Find where the given text appears and provide that cell's center as (X, Y) coordinate. 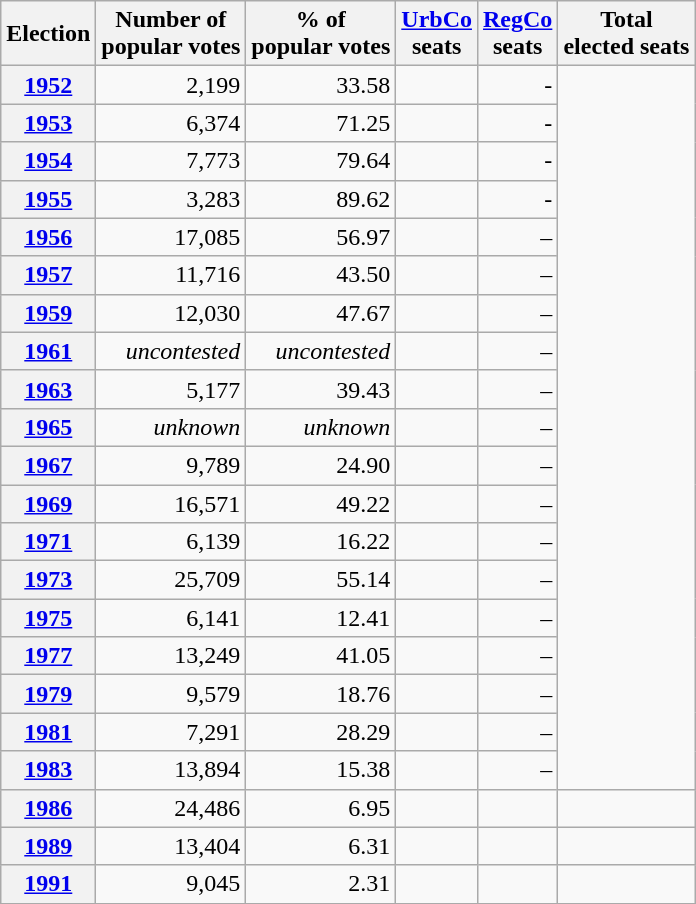
16.22 (321, 542)
6,374 (171, 123)
1963 (48, 389)
1965 (48, 427)
Election (48, 34)
71.25 (321, 123)
5,177 (171, 389)
1991 (48, 884)
3,283 (171, 199)
24.90 (321, 465)
7,291 (171, 732)
43.50 (321, 275)
1953 (48, 123)
1986 (48, 808)
28.29 (321, 732)
15.38 (321, 770)
12.41 (321, 618)
17,085 (171, 237)
1981 (48, 732)
47.67 (321, 313)
Number ofpopular votes (171, 34)
Totalelected seats (626, 34)
6,141 (171, 618)
25,709 (171, 580)
1979 (48, 694)
6,139 (171, 542)
79.64 (321, 161)
9,045 (171, 884)
1975 (48, 618)
6.95 (321, 808)
33.58 (321, 85)
6.31 (321, 846)
1959 (48, 313)
7,773 (171, 161)
55.14 (321, 580)
1961 (48, 351)
18.76 (321, 694)
41.05 (321, 656)
89.62 (321, 199)
13,249 (171, 656)
1983 (48, 770)
1969 (48, 503)
1952 (48, 85)
39.43 (321, 389)
2,199 (171, 85)
1967 (48, 465)
1971 (48, 542)
1957 (48, 275)
16,571 (171, 503)
1955 (48, 199)
13,404 (171, 846)
12,030 (171, 313)
49.22 (321, 503)
1956 (48, 237)
56.97 (321, 237)
UrbCoseats (437, 34)
1973 (48, 580)
11,716 (171, 275)
1977 (48, 656)
24,486 (171, 808)
% ofpopular votes (321, 34)
1954 (48, 161)
9,789 (171, 465)
2.31 (321, 884)
1989 (48, 846)
RegCoseats (517, 34)
13,894 (171, 770)
9,579 (171, 694)
